Search for the cell housing the specified text and yield its [x, y] center coordinate. 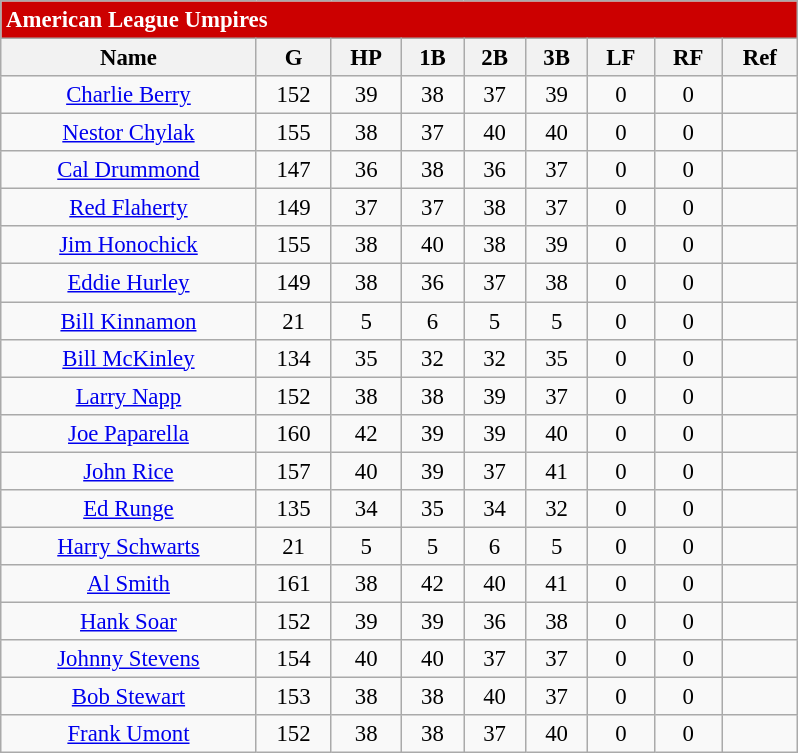
Larry Napp [128, 396]
G [294, 57]
Name [128, 57]
161 [294, 584]
Bill McKinley [128, 358]
Hank Soar [128, 621]
John Rice [128, 471]
Bob Stewart [128, 696]
Ed Runge [128, 508]
157 [294, 471]
2B [495, 57]
154 [294, 659]
LF [621, 57]
Eddie Hurley [128, 283]
HP [366, 57]
Ref [760, 57]
135 [294, 508]
Johnny Stevens [128, 659]
American League Umpires [399, 20]
Joe Paparella [128, 433]
147 [294, 170]
RF [688, 57]
3B [557, 57]
Al Smith [128, 584]
Red Flaherty [128, 208]
1B [432, 57]
160 [294, 433]
Frank Umont [128, 734]
Charlie Berry [128, 95]
Cal Drummond [128, 170]
Nestor Chylak [128, 133]
Bill Kinnamon [128, 321]
134 [294, 358]
153 [294, 696]
Jim Honochick [128, 245]
Harry Schwarts [128, 546]
